Capture the cell that displays the provided text and extract its (X, Y) central coordinate. 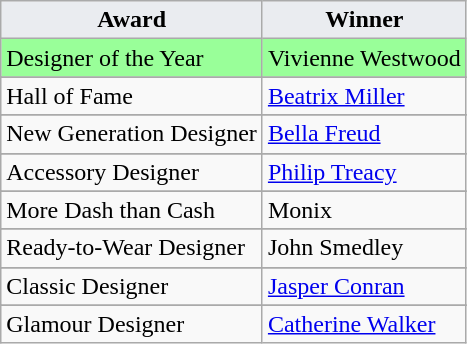
Jasper Conran (364, 286)
John Smedley (364, 248)
Bella Freud (364, 134)
Hall of Fame (132, 96)
Winner (364, 20)
Classic Designer (132, 286)
More Dash than Cash (132, 210)
Monix (364, 210)
Accessory Designer (132, 172)
Glamour Designer (132, 324)
New Generation Designer (132, 134)
Designer of the Year (132, 58)
Ready-to-Wear Designer (132, 248)
Philip Treacy (364, 172)
Vivienne Westwood (364, 58)
Beatrix Miller (364, 96)
Award (132, 20)
Catherine Walker (364, 324)
